Output the [X, Y] coordinate of the center of the cell containing the given text.  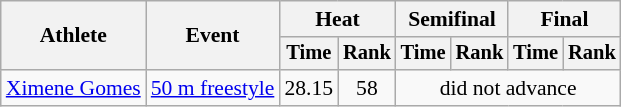
58 [367, 88]
Athlete [74, 36]
50 m freestyle [213, 88]
Heat [337, 19]
Final [564, 19]
Ximene Gomes [74, 88]
Semifinal [452, 19]
Event [213, 36]
28.15 [308, 88]
did not advance [508, 88]
